Capture the cell that displays the provided text and extract its (X, Y) central coordinate. 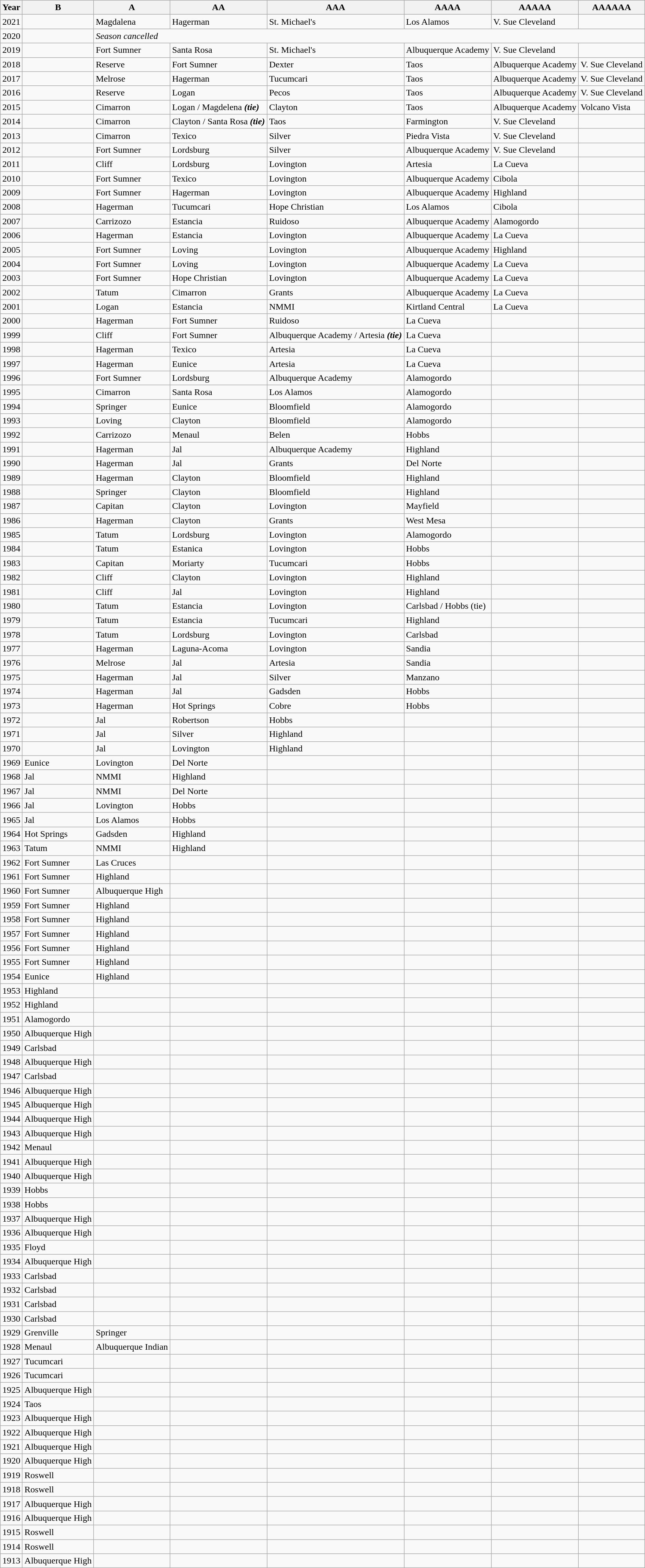
1963 (11, 848)
1926 (11, 1376)
1914 (11, 1547)
Magdalena (132, 22)
1913 (11, 1561)
1943 (11, 1133)
1957 (11, 934)
1941 (11, 1162)
Year (11, 7)
1995 (11, 392)
2012 (11, 150)
1931 (11, 1304)
Belen (336, 435)
1981 (11, 592)
Volcano Vista (611, 107)
1980 (11, 606)
1970 (11, 748)
1940 (11, 1176)
1938 (11, 1204)
1918 (11, 1489)
2020 (11, 36)
1988 (11, 492)
1976 (11, 663)
1917 (11, 1504)
Kirtland Central (447, 307)
1956 (11, 948)
Manzano (447, 677)
1951 (11, 1019)
1952 (11, 1005)
1978 (11, 635)
1927 (11, 1361)
1924 (11, 1404)
1947 (11, 1076)
2001 (11, 307)
2006 (11, 235)
1971 (11, 734)
1983 (11, 563)
AA (219, 7)
1977 (11, 649)
2000 (11, 321)
Cobre (336, 706)
1993 (11, 421)
West Mesa (447, 520)
1959 (11, 905)
Robertson (219, 720)
1954 (11, 976)
Pecos (336, 93)
1991 (11, 449)
2005 (11, 250)
AAAA (447, 7)
Logan / Magdelena (tie) (219, 107)
1939 (11, 1190)
1969 (11, 763)
1932 (11, 1290)
2011 (11, 164)
2003 (11, 278)
1960 (11, 891)
Las Cruces (132, 862)
1989 (11, 478)
1986 (11, 520)
1999 (11, 335)
1997 (11, 364)
Piedra Vista (447, 136)
Season cancelled (369, 36)
1968 (11, 777)
1966 (11, 805)
Moriarty (219, 563)
Clayton / Santa Rosa (tie) (219, 121)
1998 (11, 349)
1934 (11, 1261)
Floyd (58, 1247)
Laguna-Acoma (219, 649)
1929 (11, 1333)
2014 (11, 121)
1975 (11, 677)
1955 (11, 962)
1992 (11, 435)
AAAAAA (611, 7)
1994 (11, 406)
1919 (11, 1475)
2016 (11, 93)
B (58, 7)
2008 (11, 207)
Albuquerque Academy / Artesia (tie) (336, 335)
1962 (11, 862)
1984 (11, 549)
1987 (11, 506)
A (132, 7)
2021 (11, 22)
1915 (11, 1532)
1948 (11, 1062)
1961 (11, 877)
1985 (11, 535)
1965 (11, 820)
2013 (11, 136)
1923 (11, 1418)
1916 (11, 1518)
2010 (11, 179)
2009 (11, 193)
1979 (11, 620)
1958 (11, 920)
1945 (11, 1105)
1936 (11, 1233)
1928 (11, 1347)
1982 (11, 577)
1967 (11, 791)
1942 (11, 1148)
AAAAA (535, 7)
1990 (11, 464)
Mayfield (447, 506)
1949 (11, 1048)
2002 (11, 292)
2018 (11, 64)
AAA (336, 7)
1925 (11, 1390)
2004 (11, 264)
1964 (11, 834)
1974 (11, 692)
2007 (11, 221)
1922 (11, 1432)
Dexter (336, 64)
2015 (11, 107)
Estanica (219, 549)
1953 (11, 991)
1944 (11, 1119)
1921 (11, 1447)
1930 (11, 1318)
2017 (11, 79)
Albuquerque Indian (132, 1347)
1935 (11, 1247)
Grenville (58, 1333)
1920 (11, 1461)
1950 (11, 1033)
Farmington (447, 121)
1937 (11, 1219)
1996 (11, 378)
Carlsbad / Hobbs (tie) (447, 606)
1946 (11, 1091)
1972 (11, 720)
1933 (11, 1276)
1973 (11, 706)
2019 (11, 50)
